Provide the (x, y) coordinate of the cell's center where the given text is located.  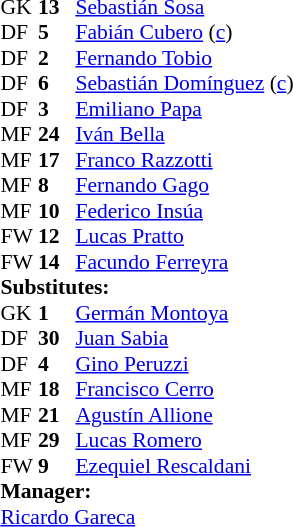
Fabián Cubero (c) (184, 33)
12 (57, 237)
Franco Razzotti (184, 160)
Francisco Cerro (184, 389)
Iván Bella (184, 135)
24 (57, 135)
2 (57, 58)
Fernando Tobio (184, 58)
Juan Sabia (184, 339)
Fernando Gago (184, 185)
21 (57, 415)
8 (57, 185)
18 (57, 389)
Ezequiel Rescaldani (184, 466)
14 (57, 262)
6 (57, 83)
30 (57, 339)
Agustín Allione (184, 415)
17 (57, 160)
Gino Peruzzi (184, 364)
9 (57, 466)
4 (57, 364)
Substitutes: (146, 287)
10 (57, 211)
Federico Insúa (184, 211)
5 (57, 33)
Germán Montoya (184, 313)
Manager: (146, 491)
GK (19, 313)
Lucas Pratto (184, 237)
Lucas Romero (184, 441)
Sebastián Domínguez (c) (184, 83)
1 (57, 313)
29 (57, 441)
3 (57, 109)
Facundo Ferreyra (184, 262)
Emiliano Papa (184, 109)
